Return [X, Y] of the center of cell containing provided text 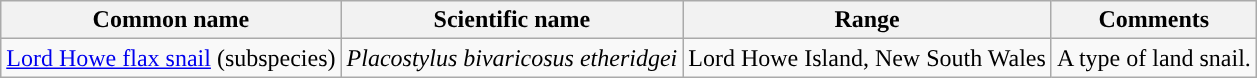
Lord Howe Island, New South Wales [868, 58]
Common name [171, 20]
Scientific name [512, 20]
Range [868, 20]
A type of land snail. [1154, 58]
Placostylus bivaricosus etheridgei [512, 58]
Lord Howe flax snail (subspecies) [171, 58]
Comments [1154, 20]
